Output the [X, Y] coordinate of the center of the cell containing the given text.  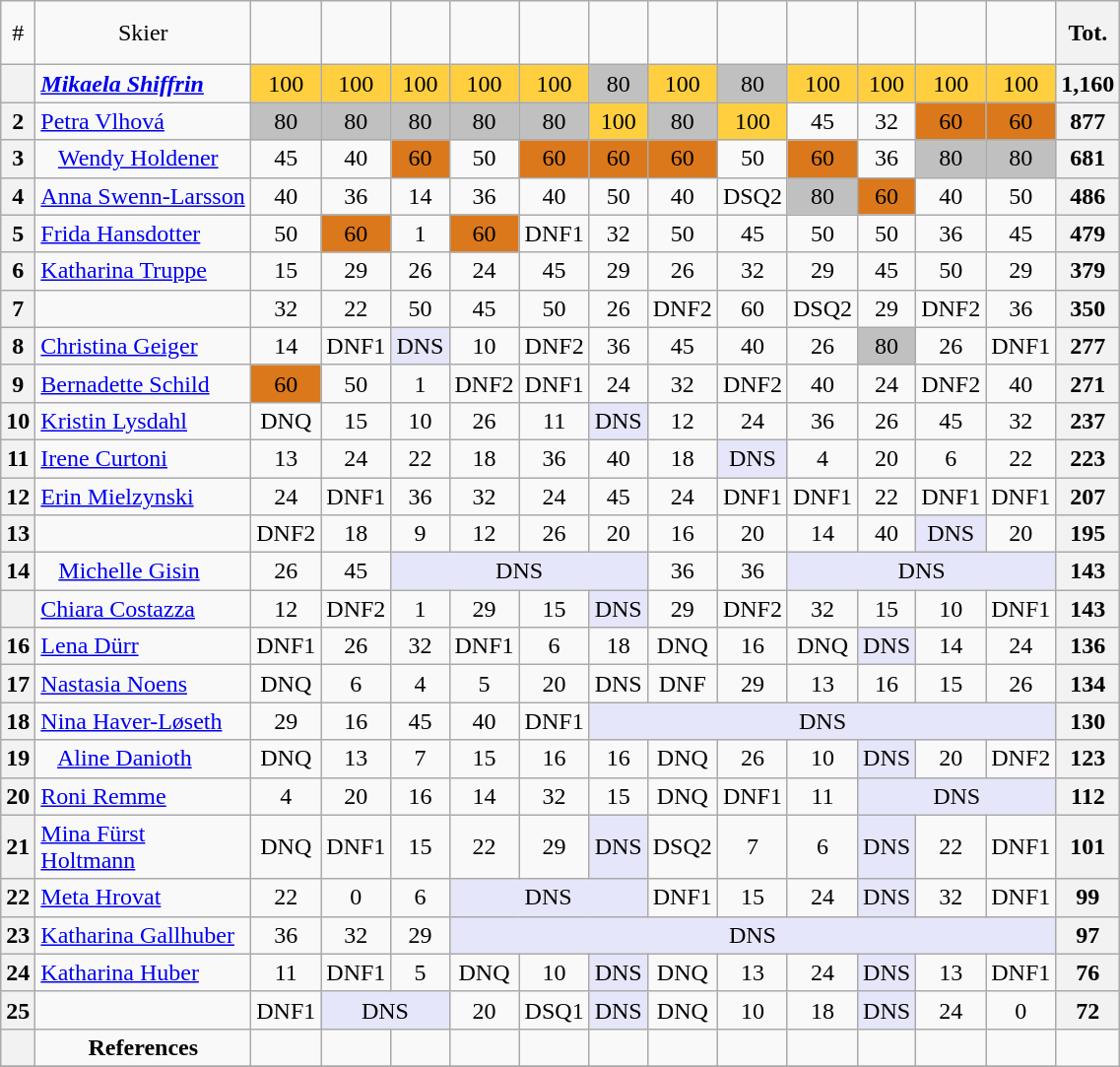
101 [1087, 847]
Michelle Gisin [144, 571]
97 [1087, 935]
112 [1087, 796]
# [18, 33]
Roni Remme [144, 796]
130 [1087, 721]
Katharina Gallhuber [144, 935]
8 [18, 346]
Christina Geiger [144, 346]
Frida Hansdotter [144, 233]
19 [18, 759]
21 [18, 847]
Katharina Huber [144, 972]
DSQ1 [554, 1010]
Meta Hrovat [144, 898]
25 [18, 1010]
17 [18, 684]
1,160 [1087, 84]
Katharina Truppe [144, 271]
195 [1087, 534]
Petra Vlhová [144, 121]
Irene Curtoni [144, 458]
3 [18, 159]
76 [1087, 972]
479 [1087, 233]
DNF [682, 684]
Tot. [1087, 33]
Mina Fürst Holtmann [144, 847]
123 [1087, 759]
Aline Danioth [144, 759]
Wendy Holdener [144, 159]
877 [1087, 121]
350 [1087, 308]
207 [1087, 496]
References [144, 1047]
23 [18, 935]
Kristin Lysdahl [144, 421]
Lena Dürr [144, 646]
271 [1087, 383]
Nina Haver-Løseth [144, 721]
2 [18, 121]
Bernadette Schild [144, 383]
277 [1087, 346]
136 [1087, 646]
Chiara Costazza [144, 609]
237 [1087, 421]
Erin Mielzynski [144, 496]
Nastasia Noens [144, 684]
72 [1087, 1010]
134 [1087, 684]
Anna Swenn-Larsson [144, 196]
Mikaela Shiffrin [144, 84]
Skier [144, 33]
99 [1087, 898]
379 [1087, 271]
681 [1087, 159]
223 [1087, 458]
486 [1087, 196]
